Return the [X, Y] coordinate for the center point of the cell that contains the specified text.  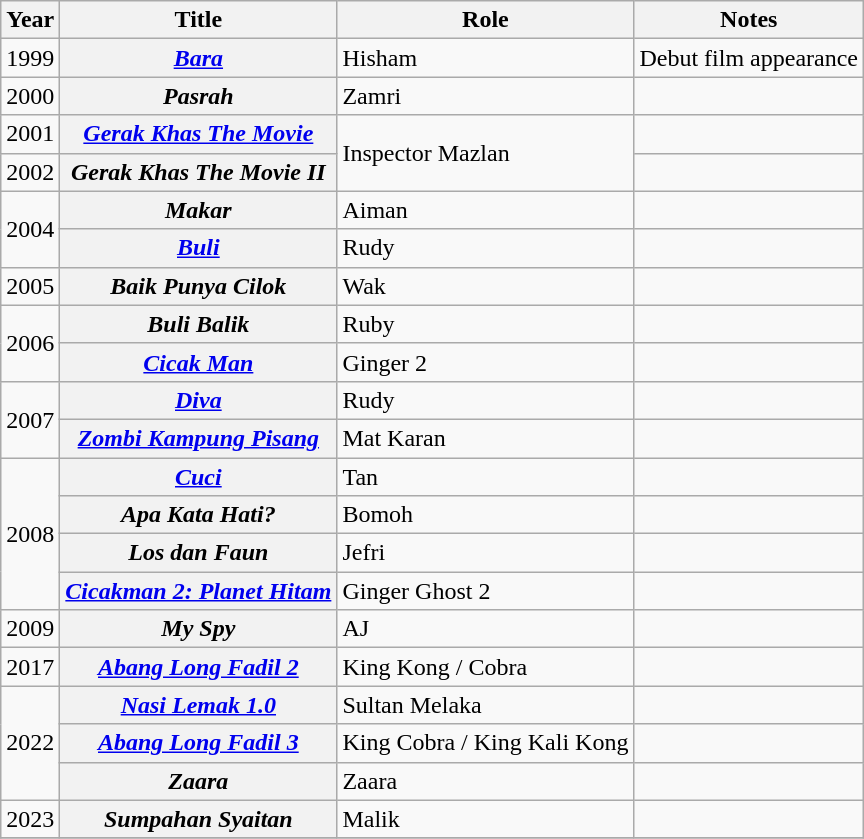
Abang Long Fadil 2 [198, 667]
Wak [486, 286]
Sultan Melaka [486, 705]
Jefri [486, 553]
2017 [30, 667]
My Spy [198, 629]
Cicakman 2: Planet Hitam [198, 591]
Gerak Khas The Movie II [198, 172]
2006 [30, 343]
Nasi Lemak 1.0 [198, 705]
King Kong / Cobra [486, 667]
Baik Punya Cilok [198, 286]
Abang Long Fadil 3 [198, 743]
Role [486, 20]
Diva [198, 400]
Gerak Khas The Movie [198, 134]
Bomoh [486, 515]
Year [30, 20]
2004 [30, 229]
Buli [198, 248]
Zamri [486, 96]
2023 [30, 819]
Bara [198, 58]
Hisham [486, 58]
2007 [30, 419]
1999 [30, 58]
2022 [30, 743]
2000 [30, 96]
Zombi Kampung Pisang [198, 438]
Debut film appearance [749, 58]
Title [198, 20]
Makar [198, 210]
Cicak Man [198, 362]
Ginger 2 [486, 362]
Ginger Ghost 2 [486, 591]
Tan [486, 477]
Pasrah [198, 96]
Ruby [486, 324]
Buli Balik [198, 324]
Los dan Faun [198, 553]
Inspector Mazlan [486, 153]
Notes [749, 20]
AJ [486, 629]
2009 [30, 629]
Cuci [198, 477]
Apa Kata Hati? [198, 515]
Aiman [486, 210]
Mat Karan [486, 438]
Sumpahan Syaitan [198, 819]
2008 [30, 534]
2005 [30, 286]
King Cobra / King Kali Kong [486, 743]
2001 [30, 134]
2002 [30, 172]
Malik [486, 819]
